Scan for the cell matching the given text and deliver its [x, y] coordinate at center. 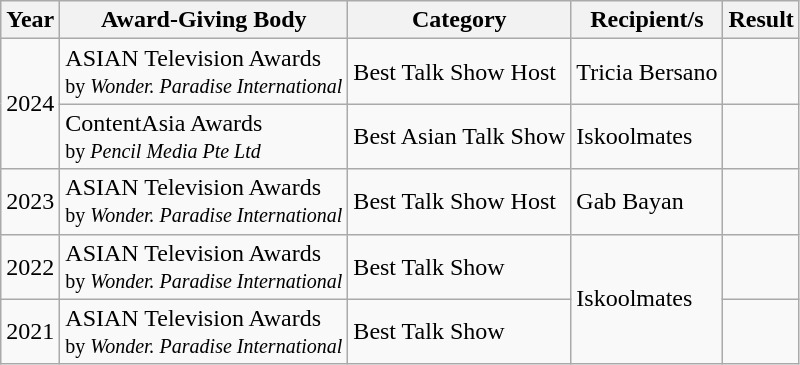
Result [761, 20]
Award-Giving Body [204, 20]
Year [30, 20]
2022 [30, 266]
Category [460, 20]
Best Asian Talk Show [460, 136]
2024 [30, 104]
Gab Bayan [647, 202]
2021 [30, 332]
ContentAsia Awards by Pencil Media Pte Ltd [204, 136]
2023 [30, 202]
Recipient/s [647, 20]
Tricia Bersano [647, 72]
